Identify which cell holds the provided text, then report its (X, Y) central coordinate. 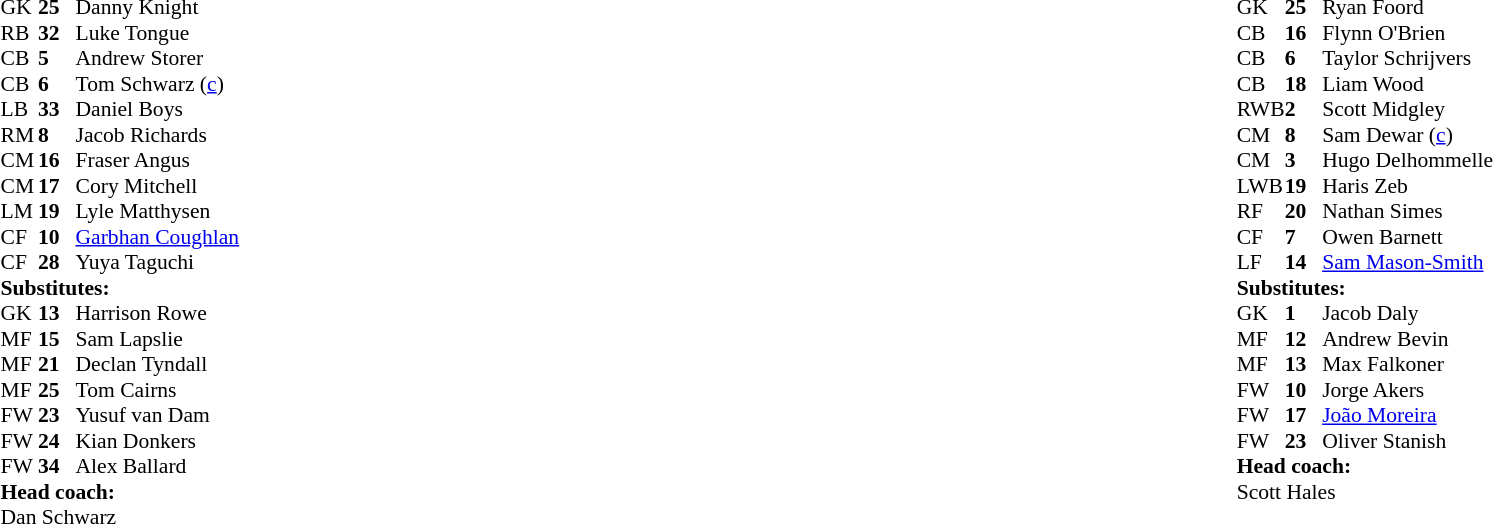
Sam Lapslie (158, 339)
Scott Hales (1365, 492)
34 (57, 467)
Sam Mason-Smith (1408, 263)
25 (57, 390)
Jacob Daly (1408, 313)
LWB (1261, 186)
Jacob Richards (158, 135)
Nathan Simes (1408, 211)
Daniel Boys (158, 109)
Andrew Bevin (1408, 339)
Cory Mitchell (158, 186)
RWB (1261, 109)
Liam Wood (1408, 84)
12 (1304, 339)
20 (1304, 211)
Tom Schwarz (c) (158, 84)
Tom Cairns (158, 390)
Haris Zeb (1408, 186)
32 (57, 33)
5 (57, 59)
Max Falkoner (1408, 365)
33 (57, 109)
LB (19, 109)
Andrew Storer (158, 59)
14 (1304, 263)
RB (19, 33)
21 (57, 365)
RM (19, 135)
18 (1304, 84)
Declan Tyndall (158, 365)
15 (57, 339)
Yuya Taguchi (158, 263)
3 (1304, 161)
Owen Barnett (1408, 237)
Fraser Angus (158, 161)
Oliver Stanish (1408, 441)
RF (1261, 211)
Sam Dewar (c) (1408, 135)
Alex Ballard (158, 467)
2 (1304, 109)
João Moreira (1408, 415)
24 (57, 441)
Flynn O'Brien (1408, 33)
Hugo Delhommelle (1408, 161)
1 (1304, 313)
Yusuf van Dam (158, 415)
LF (1261, 263)
Kian Donkers (158, 441)
LM (19, 211)
Harrison Rowe (158, 313)
Luke Tongue (158, 33)
Lyle Matthysen (158, 211)
Scott Midgley (1408, 109)
Taylor Schrijvers (1408, 59)
28 (57, 263)
7 (1304, 237)
Garbhan Coughlan (158, 237)
Jorge Akers (1408, 390)
